Search for the cell housing the specified text and yield its (x, y) center coordinate. 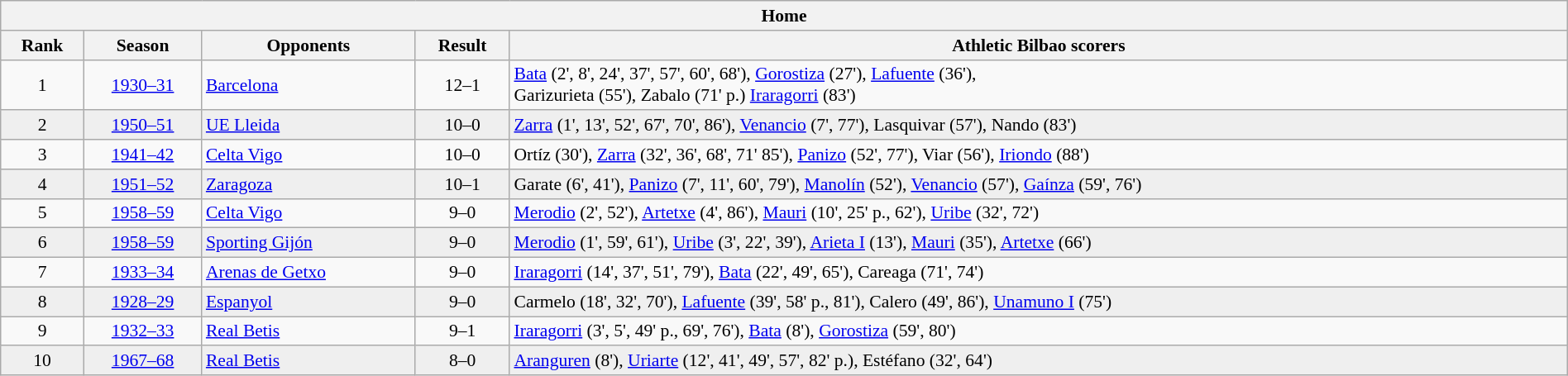
1941–42 (142, 155)
8–0 (463, 361)
Barcelona (308, 84)
10 (43, 361)
Carmelo (18', 32', 70'), Lafuente (39', 58' p., 81'), Calero (49', 86'), Unamuno I (75') (1039, 302)
7 (43, 273)
6 (43, 243)
Athletic Bilbao scorers (1039, 45)
1932–33 (142, 331)
Season (142, 45)
9 (43, 331)
Garate (6', 41'), Panizo (7', 11', 60', 79'), Manolín (52'), Venancio (57'), Gaínza (59', 76') (1039, 184)
Result (463, 45)
3 (43, 155)
Espanyol (308, 302)
Iraragorri (3', 5', 49' p., 69', 76'), Bata (8'), Gorostiza (59', 80') (1039, 331)
Opponents (308, 45)
Merodio (2', 52'), Artetxe (4', 86'), Mauri (10', 25' p., 62'), Uribe (32', 72') (1039, 213)
Bata (2', 8', 24', 37', 57', 60', 68'), Gorostiza (27'), Lafuente (36'),Garizurieta (55'), Zabalo (71' p.) Iraragorri (83') (1039, 84)
1951–52 (142, 184)
1928–29 (142, 302)
Iraragorri (14', 37', 51', 79'), Bata (22', 49', 65'), Careaga (71', 74') (1039, 273)
1930–31 (142, 84)
4 (43, 184)
Zaragoza (308, 184)
1950–51 (142, 126)
2 (43, 126)
Home (784, 16)
10–1 (463, 184)
1967–68 (142, 361)
1933–34 (142, 273)
Aranguren (8'), Uriarte (12', 41', 49', 57', 82' p.), Estéfano (32', 64') (1039, 361)
9–1 (463, 331)
Ortíz (30'), Zarra (32', 36', 68', 71' 85'), Panizo (52', 77'), Viar (56'), Iriondo (88') (1039, 155)
12–1 (463, 84)
UE Lleida (308, 126)
1 (43, 84)
Zarra (1', 13', 52', 67', 70', 86'), Venancio (7', 77'), Lasquivar (57'), Nando (83') (1039, 126)
Arenas de Getxo (308, 273)
5 (43, 213)
8 (43, 302)
Merodio (1', 59', 61'), Uribe (3', 22', 39'), Arieta I (13'), Mauri (35'), Artetxe (66') (1039, 243)
Rank (43, 45)
Sporting Gijón (308, 243)
